Scan for the cell matching the given text and deliver its (X, Y) coordinate at center. 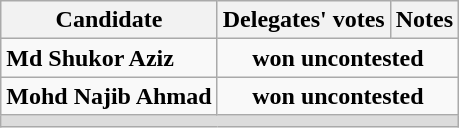
Md Shukor Aziz (109, 58)
Mohd Najib Ahmad (109, 96)
Candidate (109, 20)
Delegates' votes (304, 20)
Notes (424, 20)
